Capture the cell that displays the provided text and extract its [x, y] central coordinate. 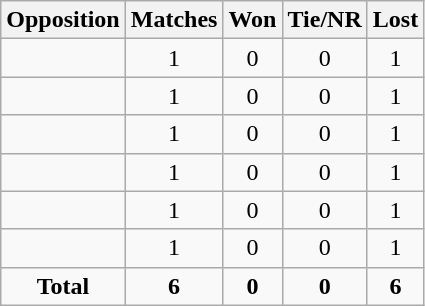
Lost [395, 20]
Matches [174, 20]
Opposition [63, 20]
Total [63, 286]
Tie/NR [324, 20]
Won [252, 20]
